Find where the given text appears and provide that cell's center as [X, Y] coordinate. 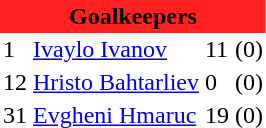
Ivaylo Ivanov [116, 50]
11 [217, 50]
0 [217, 82]
Hristo Bahtarliev [116, 82]
1 [15, 50]
12 [15, 82]
Goalkeepers [133, 16]
